Output the [x, y] coordinate of the center of the cell containing the given text.  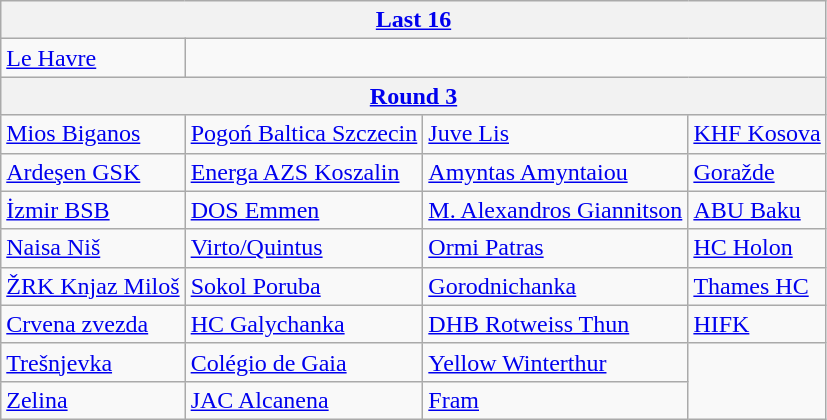
Last 16 [414, 20]
DHB Rotweiss Thun [556, 324]
Yellow Winterthur [556, 362]
Sokol Poruba [304, 286]
Le Havre [93, 58]
Round 3 [414, 96]
KHF Kosova [757, 134]
JAC Alcanena [304, 400]
Zelina [93, 400]
Ormi Patras [556, 248]
Juve Lis [556, 134]
Trešnjevka [93, 362]
ABU Baku [757, 210]
Amyntas Amyntaiou [556, 172]
Fram [556, 400]
Virto/Quintus [304, 248]
Gorodnichanka [556, 286]
İzmir BSB [93, 210]
Pogoń Baltica Szczecin [304, 134]
HC Holon [757, 248]
ŽRK Knjaz Miloš [93, 286]
HIFK [757, 324]
Crvena zvezda [93, 324]
HC Galychanka [304, 324]
Naisa Niš [93, 248]
Colégio de Gaia [304, 362]
DOS Emmen [304, 210]
Thames HC [757, 286]
Ardeşen GSK [93, 172]
Goražde [757, 172]
M. Alexandros Giannitson [556, 210]
Energa AZS Koszalin [304, 172]
Mios Biganos [93, 134]
